Output the [x, y] coordinate of the center of the cell containing the given text.  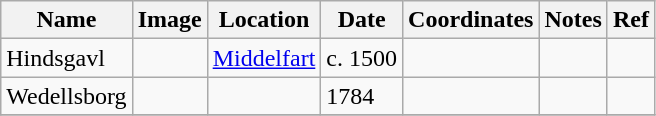
Coordinates [471, 20]
c. 1500 [362, 58]
Notes [573, 20]
Hindsgavl [66, 58]
Location [264, 20]
Ref [630, 20]
Date [362, 20]
Image [170, 20]
Name [66, 20]
1784 [362, 96]
Middelfart [264, 58]
Wedellsborg [66, 96]
